Extract the (x, y) coordinate from the center of the cell holding the provided text.  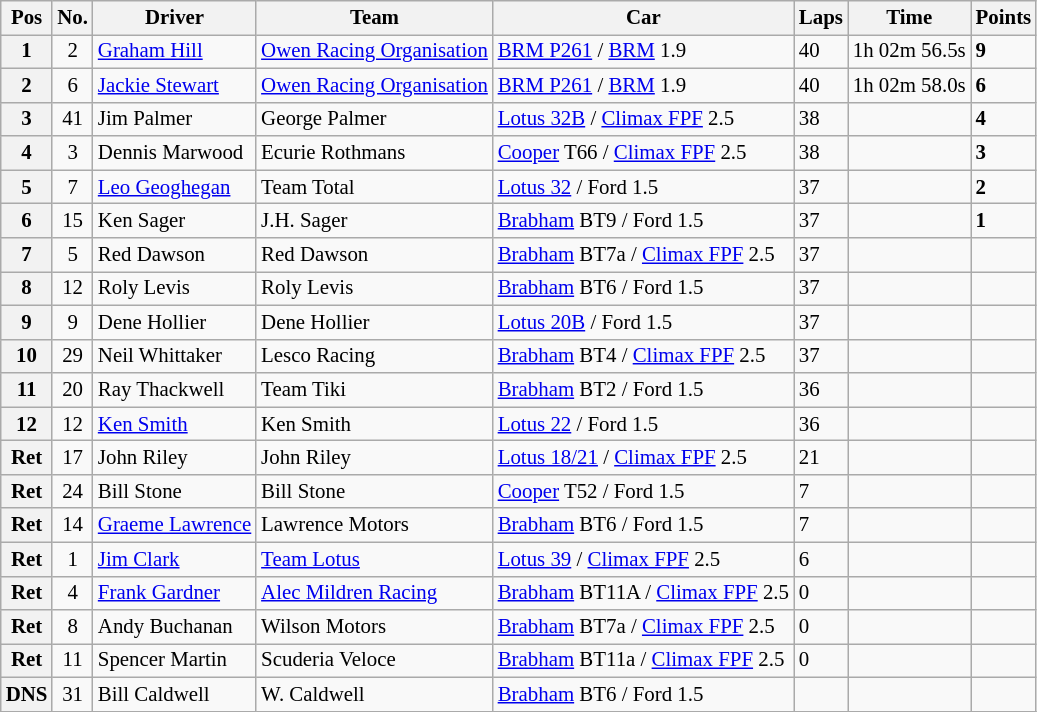
Driver (174, 18)
Spencer Martin (174, 661)
Team Tiki (374, 390)
Lotus 22 / Ford 1.5 (644, 424)
George Palmer (374, 119)
Brabham BT4 / Climax FPF 2.5 (644, 356)
Leo Geoghegan (174, 187)
Lotus 32B / Climax FPF 2.5 (644, 119)
1h 02m 58.0s (910, 85)
15 (72, 221)
W. Caldwell (374, 695)
Brabham BT2 / Ford 1.5 (644, 390)
Cooper T52 / Ford 1.5 (644, 491)
DNS (27, 695)
Jim Clark (174, 559)
Bill Caldwell (174, 695)
Wilson Motors (374, 627)
Lawrence Motors (374, 525)
31 (72, 695)
1h 02m 56.5s (910, 51)
Jackie Stewart (174, 85)
Laps (821, 18)
Brabham BT9 / Ford 1.5 (644, 221)
Lotus 39 / Climax FPF 2.5 (644, 559)
Lotus 32 / Ford 1.5 (644, 187)
Frank Gardner (174, 593)
Graeme Lawrence (174, 525)
Andy Buchanan (174, 627)
Ray Thackwell (174, 390)
Car (644, 18)
21 (821, 458)
29 (72, 356)
Graham Hill (174, 51)
Neil Whittaker (174, 356)
17 (72, 458)
Lotus 20B / Ford 1.5 (644, 322)
Dennis Marwood (174, 153)
24 (72, 491)
Team Total (374, 187)
20 (72, 390)
No. (72, 18)
14 (72, 525)
Cooper T66 / Climax FPF 2.5 (644, 153)
Ecurie Rothmans (374, 153)
Lesco Racing (374, 356)
Ken Sager (174, 221)
Team (374, 18)
Alec Mildren Racing (374, 593)
41 (72, 119)
Brabham BT11a / Climax FPF 2.5 (644, 661)
Scuderia Veloce (374, 661)
Jim Palmer (174, 119)
Time (910, 18)
Brabham BT11A / Climax FPF 2.5 (644, 593)
J.H. Sager (374, 221)
Points (1004, 18)
10 (27, 356)
Pos (27, 18)
Team Lotus (374, 559)
Lotus 18/21 / Climax FPF 2.5 (644, 458)
